Pinpoint the cell where the given text exists, returning its [X, Y] midpoint coordinate. 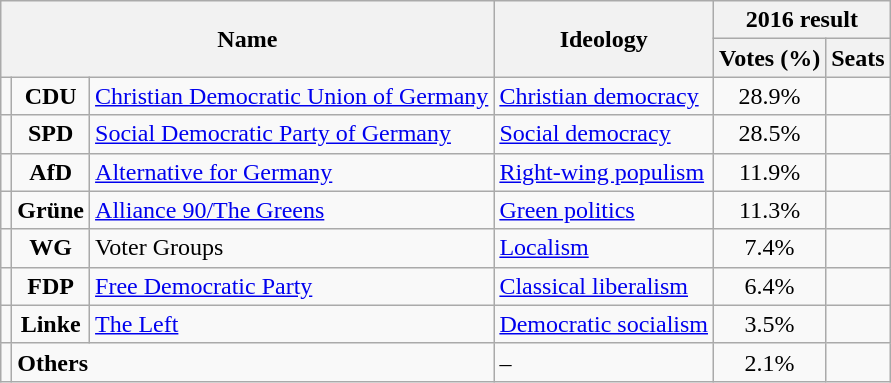
Linke [51, 324]
– [604, 362]
11.9% [770, 172]
2016 result [802, 20]
Right-wing populism [604, 172]
28.9% [770, 96]
Others [253, 362]
6.4% [770, 286]
Votes (%) [770, 58]
SPD [51, 134]
Ideology [604, 39]
Voter Groups [292, 248]
FDP [51, 286]
Classical liberalism [604, 286]
Christian Democratic Union of Germany [292, 96]
Localism [604, 248]
Free Democratic Party [292, 286]
The Left [292, 324]
28.5% [770, 134]
CDU [51, 96]
Alternative for Germany [292, 172]
11.3% [770, 210]
Name [248, 39]
Christian democracy [604, 96]
Green politics [604, 210]
WG [51, 248]
2.1% [770, 362]
Grüne [51, 210]
Social democracy [604, 134]
3.5% [770, 324]
AfD [51, 172]
Democratic socialism [604, 324]
Alliance 90/The Greens [292, 210]
Seats [858, 58]
7.4% [770, 248]
Social Democratic Party of Germany [292, 134]
